Return the (x, y) coordinate for the center point of the cell that contains the specified text.  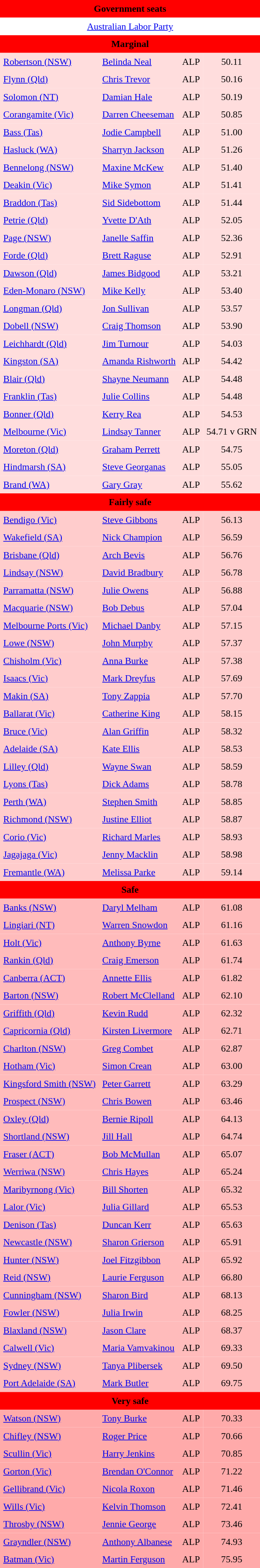
Kate Ellis (138, 749)
Fraser (ACT) (50, 1154)
Lindsay (NSW) (50, 573)
Mike Kelly (138, 291)
Bob McMullan (138, 1154)
Bill Shorten (138, 1189)
Bendigo (Vic) (50, 519)
Kingsford Smith (NSW) (50, 1083)
Simon Crean (138, 1066)
Richard Marles (138, 837)
Macquarie (NSW) (50, 608)
Chifley (NSW) (50, 1436)
Martin Ferguson (138, 1559)
Melbourne (Vic) (50, 432)
Darren Cheeseman (138, 114)
Kingston (SA) (50, 361)
Jagajaga (Vic) (50, 854)
Scullin (Vic) (50, 1454)
Fairly safe (130, 502)
Port Adelaide (SA) (50, 1383)
Prospect (NSW) (50, 1101)
Duncan Kerr (138, 1224)
Lyons (Tas) (50, 784)
Tanya Plibersek (138, 1365)
Hunter (NSW) (50, 1260)
Gorton (Vic) (50, 1471)
Grayndler (NSW) (50, 1541)
Kevin Rudd (138, 1013)
Barton (NSW) (50, 995)
Tony Burke (138, 1418)
Throsby (NSW) (50, 1524)
Eden-Monaro (NSW) (50, 291)
Lindsay Tanner (138, 432)
Australian Labor Party (130, 26)
Greg Combet (138, 1048)
Julie Owens (138, 590)
Blair (Qld) (50, 379)
Brett Raguse (138, 255)
Watson (NSW) (50, 1418)
Franklin (Tas) (50, 396)
Steve Georganas (138, 467)
Craig Emerson (138, 960)
David Bradbury (138, 573)
Mark Dreyfus (138, 678)
Graham Perrett (138, 449)
Corio (Vic) (50, 837)
Batman (Vic) (50, 1559)
Brand (WA) (50, 484)
Hotham (Vic) (50, 1066)
Leichhardt (Qld) (50, 343)
Julie Collins (138, 396)
Maribyrnong (Vic) (50, 1189)
Lilley (Qld) (50, 766)
Bob Debus (138, 608)
Solomon (NT) (50, 97)
Cunningham (NSW) (50, 1295)
Hindmarsh (SA) (50, 467)
Steve Gibbons (138, 519)
Braddon (Tas) (50, 202)
Page (NSW) (50, 238)
Bennelong (NSW) (50, 167)
Bonner (Qld) (50, 414)
Sharon Grierson (138, 1242)
Isaacs (Vic) (50, 678)
Ballarat (Vic) (50, 714)
Jenny Macklin (138, 854)
Nicola Roxon (138, 1489)
Calwell (Vic) (50, 1348)
John Murphy (138, 643)
Wayne Swan (138, 766)
Hasluck (WA) (50, 150)
Dick Adams (138, 784)
Oxley (Qld) (50, 1119)
Jason Clare (138, 1330)
Chris Trevor (138, 79)
Jill Hall (138, 1136)
Craig Thomson (138, 326)
Warren Snowdon (138, 925)
Rankin (Qld) (50, 960)
Yvette D'Ath (138, 220)
Safe (130, 890)
Longman (Qld) (50, 308)
Capricornia (Qld) (50, 1031)
Government seats (130, 9)
Anthony Albanese (138, 1541)
Makin (SA) (50, 696)
Anthony Byrne (138, 942)
Julia Gillard (138, 1207)
Marginal (130, 44)
Parramatta (NSW) (50, 590)
Wakefield (SA) (50, 537)
Holt (Vic) (50, 942)
Laurie Ferguson (138, 1277)
Belinda Neal (138, 61)
Tony Zappia (138, 696)
Melissa Parke (138, 872)
Mark Butler (138, 1383)
Petrie (Qld) (50, 220)
Roger Price (138, 1436)
Maria Vamvakinou (138, 1348)
Lalor (Vic) (50, 1207)
Robert McClelland (138, 995)
Kelvin Thomson (138, 1506)
Flynn (Qld) (50, 79)
Justine Elliot (138, 819)
Peter Garrett (138, 1083)
Wills (Vic) (50, 1506)
Annette Ellis (138, 978)
Lingiari (NT) (50, 925)
Blaxland (NSW) (50, 1330)
Maxine McKew (138, 167)
Canberra (ACT) (50, 978)
Julia Irwin (138, 1313)
Sid Sidebottom (138, 202)
Chisholm (Vic) (50, 660)
Anna Burke (138, 660)
James Bidgood (138, 273)
Forde (Qld) (50, 255)
Arch Bevis (138, 555)
Gellibrand (Vic) (50, 1489)
Moreton (Qld) (50, 449)
Bernie Ripoll (138, 1119)
Damian Hale (138, 97)
Fowler (NSW) (50, 1313)
Harry Jenkins (138, 1454)
Banks (NSW) (50, 907)
Shayne Neumann (138, 379)
Denison (Tas) (50, 1224)
Corangamite (Vic) (50, 114)
Amanda Rishworth (138, 361)
Jon Sullivan (138, 308)
Stephen Smith (138, 801)
Lowe (NSW) (50, 643)
Reid (NSW) (50, 1277)
Kirsten Livermore (138, 1031)
Charlton (NSW) (50, 1048)
Sharryn Jackson (138, 150)
Dobell (NSW) (50, 326)
Newcastle (NSW) (50, 1242)
Joel Fitzgibbon (138, 1260)
Fremantle (WA) (50, 872)
Gary Gray (138, 484)
Chris Bowen (138, 1101)
Mike Symon (138, 185)
Very safe (130, 1400)
Shortland (NSW) (50, 1136)
Griffith (Qld) (50, 1013)
Nick Champion (138, 537)
Daryl Melham (138, 907)
Robertson (NSW) (50, 61)
Sydney (NSW) (50, 1365)
Melbourne Ports (Vic) (50, 625)
Jodie Campbell (138, 132)
Brisbane (Qld) (50, 555)
Chris Hayes (138, 1172)
Brendan O'Connor (138, 1471)
Adelaide (SA) (50, 749)
Catherine King (138, 714)
Bruce (Vic) (50, 731)
Deakin (Vic) (50, 185)
Dawson (Qld) (50, 273)
Kerry Rea (138, 414)
Bass (Tas) (50, 132)
Alan Griffin (138, 731)
Jim Turnour (138, 343)
Perth (WA) (50, 801)
Werriwa (NSW) (50, 1172)
Richmond (NSW) (50, 819)
Michael Danby (138, 625)
Jennie George (138, 1524)
Sharon Bird (138, 1295)
Janelle Saffin (138, 238)
